Find where the given text appears and provide that cell's center as [X, Y] coordinate. 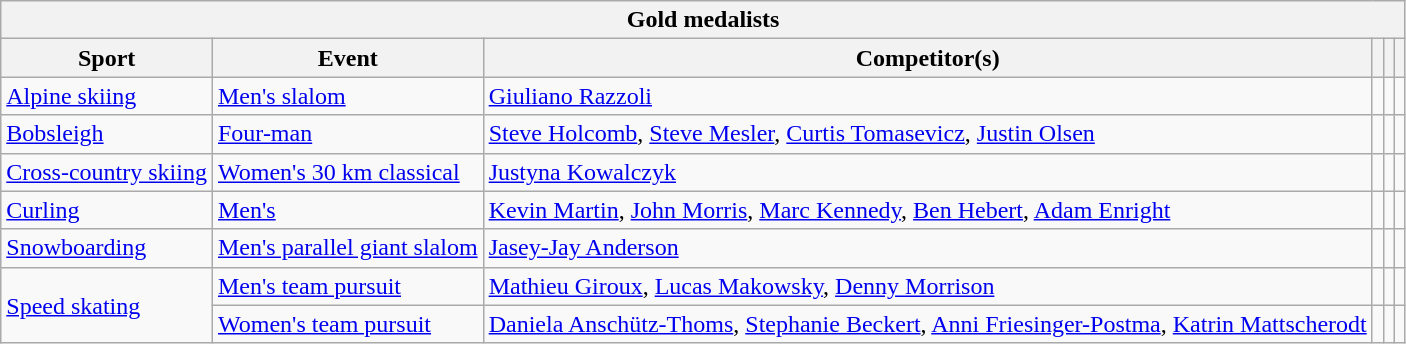
Four-man [348, 134]
Steve Holcomb, Steve Mesler, Curtis Tomasevicz, Justin Olsen [928, 134]
Event [348, 58]
Cross-country skiing [107, 172]
Men's team pursuit [348, 286]
Men's [348, 210]
Sport [107, 58]
Men's parallel giant slalom [348, 248]
Bobsleigh [107, 134]
Snowboarding [107, 248]
Daniela Anschütz-Thoms, Stephanie Beckert, Anni Friesinger-Postma, Katrin Mattscherodt [928, 324]
Competitor(s) [928, 58]
Curling [107, 210]
Alpine skiing [107, 96]
Women's 30 km classical [348, 172]
Speed skating [107, 305]
Women's team pursuit [348, 324]
Gold medalists [704, 20]
Justyna Kowalczyk [928, 172]
Giuliano Razzoli [928, 96]
Kevin Martin, John Morris, Marc Kennedy, Ben Hebert, Adam Enright [928, 210]
Mathieu Giroux, Lucas Makowsky, Denny Morrison [928, 286]
Men's slalom [348, 96]
Jasey-Jay Anderson [928, 248]
